Return [x, y] of the center of cell containing provided text 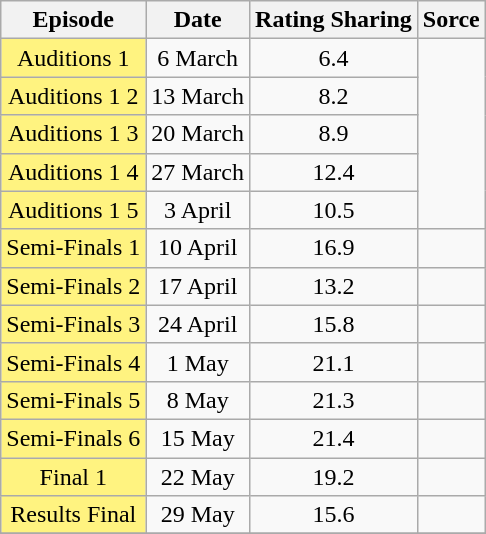
15.6 [334, 515]
Semi-Finals 2 [74, 286]
15 May [198, 438]
13 March [198, 96]
Semi-Finals 1 [74, 248]
Results Final [74, 515]
Episode [74, 20]
Date [198, 20]
Final 1 [74, 477]
Semi-Finals 6 [74, 438]
12.4 [334, 172]
1 May [198, 362]
Auditions 1 4 [74, 172]
17 April [198, 286]
6.4 [334, 58]
Auditions 1 3 [74, 134]
15.8 [334, 324]
Rating Sharing [334, 20]
Sorce [451, 20]
22 May [198, 477]
8.2 [334, 96]
Semi-Finals 3 [74, 324]
29 May [198, 515]
Auditions 1 2 [74, 96]
21.3 [334, 400]
Auditions 1 [74, 58]
8 May [198, 400]
13.2 [334, 286]
8.9 [334, 134]
10.5 [334, 210]
10 April [198, 248]
16.9 [334, 248]
3 April [198, 210]
Auditions 1 5 [74, 210]
21.4 [334, 438]
27 March [198, 172]
20 March [198, 134]
19.2 [334, 477]
21.1 [334, 362]
Semi-Finals 4 [74, 362]
Semi-Finals 5 [74, 400]
6 March [198, 58]
24 April [198, 324]
